Locate the cell with the specified text and output its (X, Y) center coordinate. 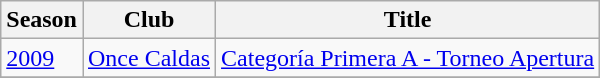
Once Caldas (148, 58)
2009 (42, 58)
Title (408, 20)
Season (42, 20)
Club (148, 20)
Categoría Primera A - Torneo Apertura (408, 58)
